Return the [x, y] coordinate for the center point of the cell that contains the specified text.  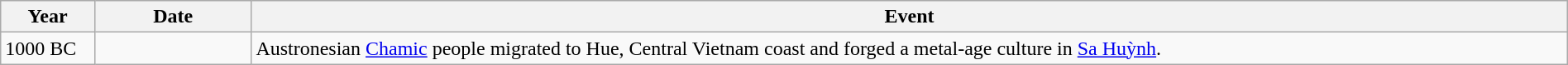
Date [172, 17]
Event [910, 17]
Year [48, 17]
Austronesian Chamic people migrated to Hue, Central Vietnam coast and forged a metal-age culture in Sa Huỳnh. [910, 48]
1000 BC [48, 48]
